From the cell containing the given text, extract its center point as [x, y] coordinate. 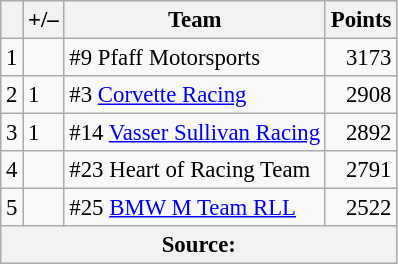
#14 Vasser Sullivan Racing [194, 133]
#9 Pfaff Motorsports [194, 58]
+/– [44, 20]
Team [194, 20]
4 [12, 170]
Source: [199, 245]
#3 Corvette Racing [194, 95]
2892 [360, 133]
#25 BMW M Team RLL [194, 208]
2522 [360, 208]
#23 Heart of Racing Team [194, 170]
2791 [360, 170]
5 [12, 208]
3 [12, 133]
2908 [360, 95]
Points [360, 20]
2 [12, 95]
3173 [360, 58]
